Extract the [x, y] coordinate from the center of the cell holding the provided text.  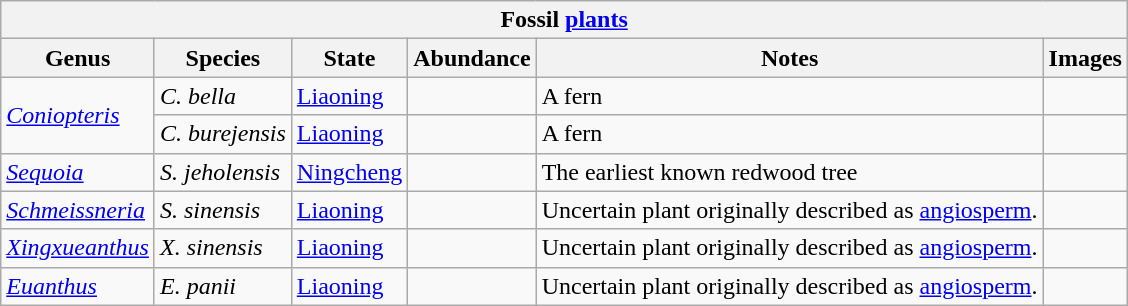
X. sinensis [222, 248]
C. bella [222, 96]
Ningcheng [349, 172]
Xingxueanthus [78, 248]
C. burejensis [222, 134]
Schmeissneria [78, 210]
Fossil plants [564, 20]
Images [1085, 58]
The earliest known redwood tree [790, 172]
Genus [78, 58]
Species [222, 58]
State [349, 58]
Euanthus [78, 286]
S. sinensis [222, 210]
S. jeholensis [222, 172]
Sequoia [78, 172]
Abundance [472, 58]
Coniopteris [78, 115]
E. panii [222, 286]
Notes [790, 58]
